From the cell containing the given text, extract its center point as [X, Y] coordinate. 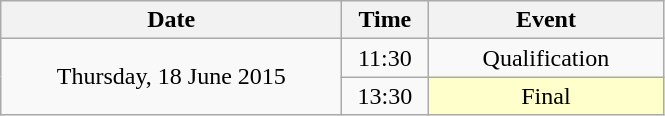
Time [385, 20]
Qualification [546, 58]
Date [172, 20]
Thursday, 18 June 2015 [172, 77]
Event [546, 20]
Final [546, 96]
13:30 [385, 96]
11:30 [385, 58]
